Determine the (x, y) coordinate at the center of the cell enclosing the given text.  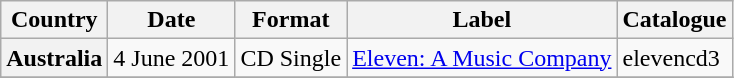
4 June 2001 (172, 58)
CD Single (291, 58)
Format (291, 20)
elevencd3 (674, 58)
Label (482, 20)
Australia (54, 58)
Catalogue (674, 20)
Eleven: A Music Company (482, 58)
Date (172, 20)
Country (54, 20)
